Search for the cell housing the specified text and yield its [x, y] center coordinate. 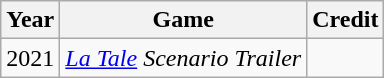
Year [30, 20]
Credit [346, 20]
Game [184, 20]
La Tale Scenario Trailer [184, 58]
2021 [30, 58]
